Provide the [X, Y] coordinate of the cell's center where the given text is located.  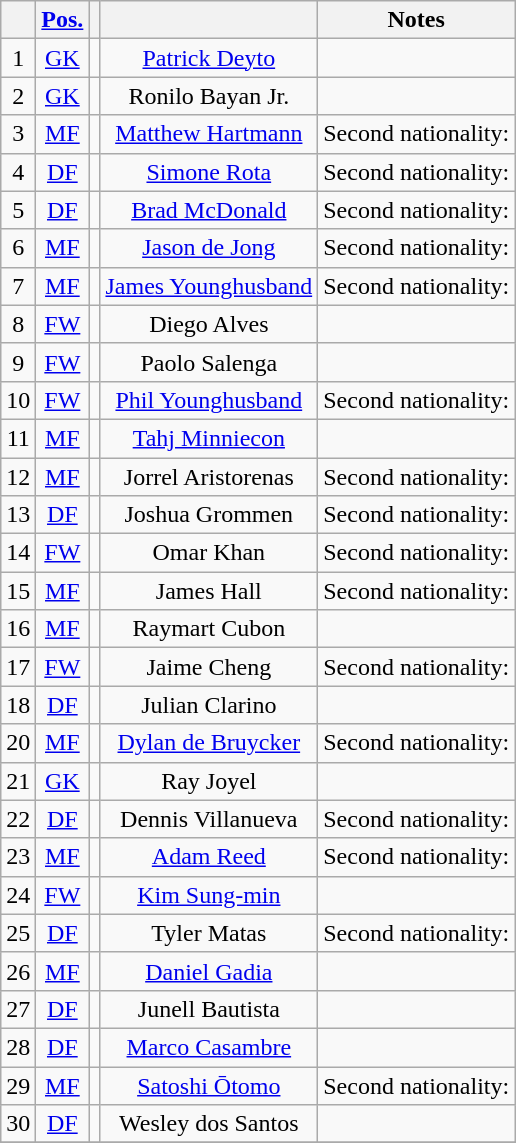
Dennis Villanueva [209, 819]
Satoshi Ōtomo [209, 1085]
4 [18, 172]
11 [18, 438]
James Younghusband [209, 286]
Raymart Cubon [209, 629]
13 [18, 515]
Julian Clarino [209, 705]
Dylan de Bruycker [209, 743]
28 [18, 1047]
Matthew Hartmann [209, 134]
26 [18, 971]
3 [18, 134]
16 [18, 629]
Wesley dos Santos [209, 1124]
Ronilo Bayan Jr. [209, 96]
10 [18, 400]
22 [18, 819]
2 [18, 96]
Simone Rota [209, 172]
12 [18, 477]
Diego Alves [209, 324]
20 [18, 743]
1 [18, 58]
Ray Joyel [209, 781]
Daniel Gadia [209, 971]
Marco Casambre [209, 1047]
15 [18, 591]
James Hall [209, 591]
Jorrel Aristorenas [209, 477]
Patrick Deyto [209, 58]
Pos. [62, 20]
Junell Bautista [209, 1009]
6 [18, 248]
Kim Sung-min [209, 895]
25 [18, 933]
27 [18, 1009]
Phil Younghusband [209, 400]
23 [18, 857]
Tyler Matas [209, 933]
Tahj Minniecon [209, 438]
Jaime Cheng [209, 667]
30 [18, 1124]
24 [18, 895]
Brad McDonald [209, 210]
8 [18, 324]
Adam Reed [209, 857]
17 [18, 667]
7 [18, 286]
5 [18, 210]
9 [18, 362]
29 [18, 1085]
Omar Khan [209, 553]
18 [18, 705]
Notes [416, 20]
14 [18, 553]
Paolo Salenga [209, 362]
Jason de Jong [209, 248]
21 [18, 781]
Joshua Grommen [209, 515]
